Detect which cell encompasses the target text, then output its (X, Y) center coordinate. 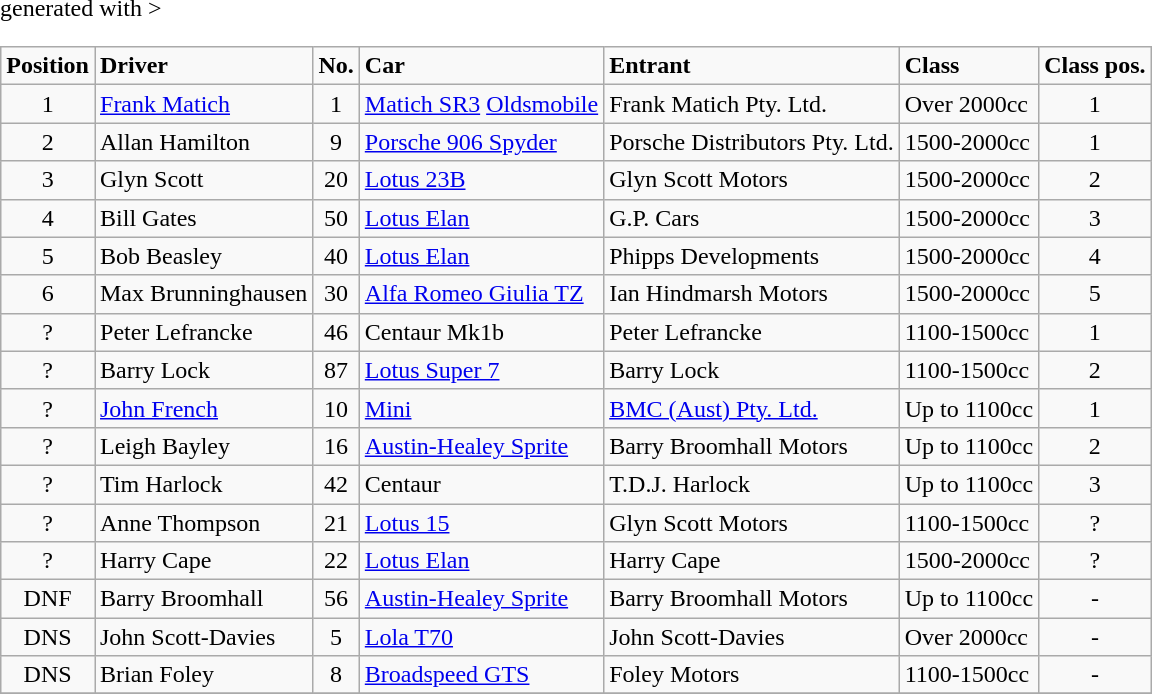
Lotus 23B (481, 180)
Lotus 15 (481, 523)
10 (336, 408)
Bob Beasley (203, 256)
Bill Gates (203, 218)
Allan Hamilton (203, 142)
Alfa Romeo Giulia TZ (481, 294)
16 (336, 446)
DNF (48, 599)
T.D.J. Harlock (752, 484)
20 (336, 180)
G.P. Cars (752, 218)
Max Brunninghausen (203, 294)
Broadspeed GTS (481, 675)
Barry Broomhall (203, 599)
BMC (Aust) Pty. Ltd. (752, 408)
Porsche Distributors Pty. Ltd. (752, 142)
Lola T70 (481, 637)
Ian Hindmarsh Motors (752, 294)
8 (336, 675)
Glyn Scott (203, 180)
Mini (481, 408)
Entrant (752, 66)
Centaur (481, 484)
Foley Motors (752, 675)
9 (336, 142)
No. (336, 66)
40 (336, 256)
Car (481, 66)
42 (336, 484)
Frank Matich (203, 104)
Porsche 906 Spyder (481, 142)
21 (336, 523)
46 (336, 332)
Matich SR3 Oldsmobile (481, 104)
Class (968, 66)
Brian Foley (203, 675)
Frank Matich Pty. Ltd. (752, 104)
Lotus Super 7 (481, 370)
87 (336, 370)
Centaur Mk1b (481, 332)
Anne Thompson (203, 523)
Leigh Bayley (203, 446)
Phipps Developments (752, 256)
Driver (203, 66)
Tim Harlock (203, 484)
Class pos. (1095, 66)
22 (336, 561)
6 (48, 294)
50 (336, 218)
John French (203, 408)
56 (336, 599)
Position (48, 66)
30 (336, 294)
